Extract the [X, Y] coordinate from the center of the cell holding the provided text.  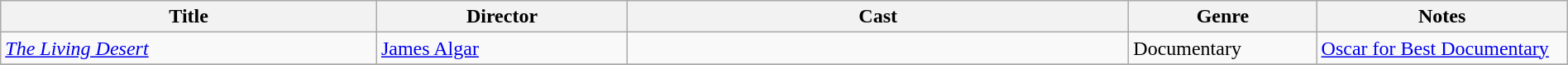
Notes [1442, 17]
Documentary [1222, 48]
Director [501, 17]
Genre [1222, 17]
The Living Desert [189, 48]
James Algar [501, 48]
Cast [878, 17]
Oscar for Best Documentary [1442, 48]
Title [189, 17]
